Return [X, Y] of the center of cell containing provided text 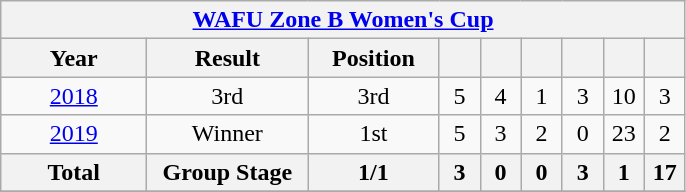
4 [500, 96]
10 [624, 96]
Position [374, 58]
WAFU Zone B Women's Cup [344, 20]
17 [664, 172]
Year [74, 58]
Winner [228, 134]
2018 [74, 96]
23 [624, 134]
Result [228, 58]
1st [374, 134]
2019 [74, 134]
Group Stage [228, 172]
Total [74, 172]
1/1 [374, 172]
